From the cell containing the given text, extract its center point as (x, y) coordinate. 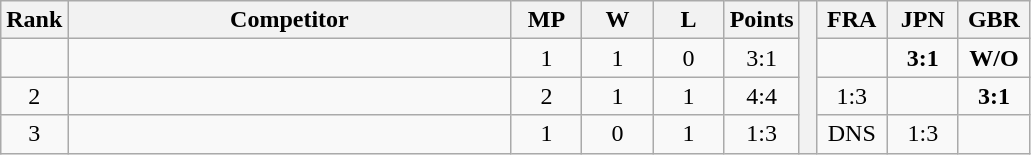
DNS (852, 134)
Points (762, 20)
4:4 (762, 96)
GBR (994, 20)
FRA (852, 20)
3 (34, 134)
W (618, 20)
JPN (922, 20)
Rank (34, 20)
W/O (994, 58)
MP (546, 20)
L (688, 20)
Competitor (290, 20)
